Extract the (x, y) coordinate from the center of the cell holding the provided text.  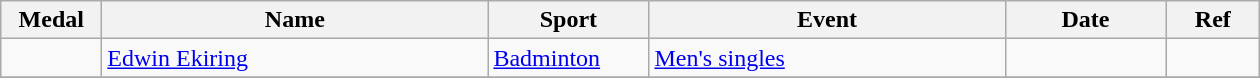
Edwin Ekiring (295, 58)
Event (827, 20)
Date (1086, 20)
Sport (568, 20)
Ref (1213, 20)
Medal (52, 20)
Men's singles (827, 58)
Name (295, 20)
Badminton (568, 58)
